Identify which cell holds the provided text, then report its (x, y) central coordinate. 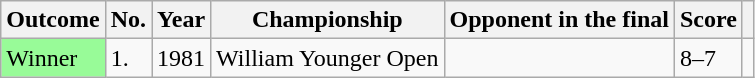
1981 (182, 58)
Opponent in the final (559, 20)
No. (128, 20)
Outcome (53, 20)
Score (708, 20)
1. (128, 58)
Winner (53, 58)
William Younger Open (328, 58)
Championship (328, 20)
8–7 (708, 58)
Year (182, 20)
